Determine the (x, y) coordinate at the center of the cell enclosing the given text.  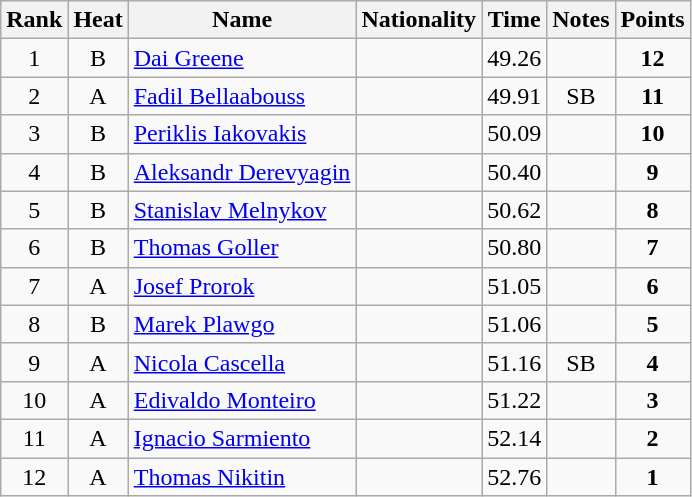
Josef Prorok (242, 286)
51.22 (514, 400)
Marek Plawgo (242, 324)
Aleksandr Derevyagin (242, 172)
Ignacio Sarmiento (242, 438)
50.80 (514, 248)
Dai Greene (242, 58)
Heat (98, 20)
Periklis Iakovakis (242, 134)
Thomas Goller (242, 248)
52.76 (514, 477)
50.40 (514, 172)
51.16 (514, 362)
Stanislav Melnykov (242, 210)
52.14 (514, 438)
Nationality (419, 20)
Notes (581, 20)
Points (652, 20)
Name (242, 20)
49.26 (514, 58)
Thomas Nikitin (242, 477)
50.09 (514, 134)
51.06 (514, 324)
50.62 (514, 210)
Fadil Bellaabouss (242, 96)
Rank (34, 20)
Time (514, 20)
Edivaldo Monteiro (242, 400)
51.05 (514, 286)
49.91 (514, 96)
Nicola Cascella (242, 362)
